Return the (x, y) coordinate for the center point of the cell that contains the specified text.  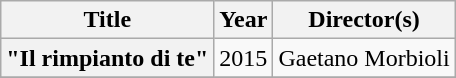
2015 (244, 58)
"Il rimpianto di te" (108, 58)
Director(s) (364, 20)
Year (244, 20)
Gaetano Morbioli (364, 58)
Title (108, 20)
